Pinpoint the cell where the given text exists, returning its [X, Y] midpoint coordinate. 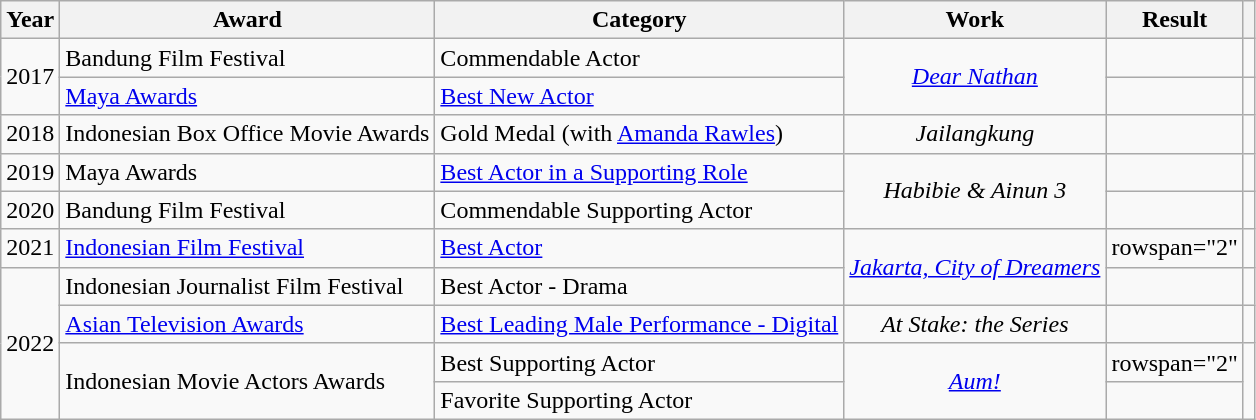
Best New Actor [640, 96]
Commendable Actor [640, 58]
Indonesian Journalist Film Festival [248, 286]
Commendable Supporting Actor [640, 210]
Category [640, 20]
2019 [30, 172]
Jailangkung [975, 134]
2017 [30, 77]
2020 [30, 210]
Work [975, 20]
Aum! [975, 381]
Favorite Supporting Actor [640, 400]
Asian Television Awards [248, 324]
Best Supporting Actor [640, 362]
Habibie & Ainun 3 [975, 191]
Best Actor [640, 248]
2021 [30, 248]
Indonesian Film Festival [248, 248]
Best Actor - Drama [640, 286]
Award [248, 20]
2022 [30, 343]
Gold Medal (with Amanda Rawles) [640, 134]
Best Leading Male Performance - Digital [640, 324]
Jakarta, City of Dreamers [975, 267]
Indonesian Box Office Movie Awards [248, 134]
At Stake: the Series [975, 324]
Dear Nathan [975, 77]
Result [1175, 20]
Indonesian Movie Actors Awards [248, 381]
Best Actor in a Supporting Role [640, 172]
2018 [30, 134]
Year [30, 20]
